Search for the cell housing the specified text and yield its [x, y] center coordinate. 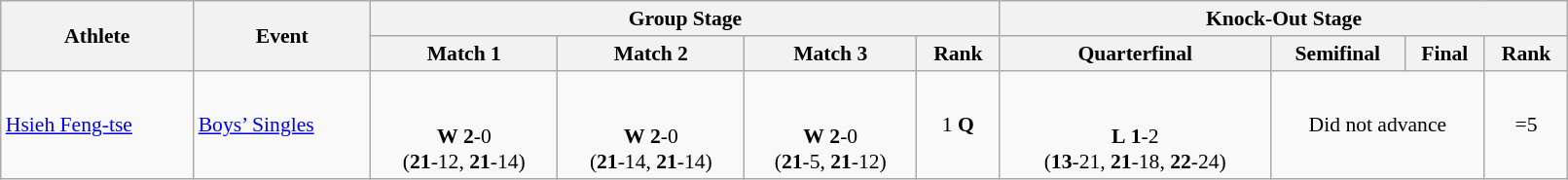
Knock-Out Stage [1284, 18]
Semifinal [1337, 54]
Hsieh Feng-tse [97, 125]
1 Q [958, 125]
Final [1444, 54]
Event [282, 35]
Quarterfinal [1135, 54]
=5 [1526, 125]
Boys’ Singles [282, 125]
Did not advance [1377, 125]
L 1-2 (13-21, 21-18, 22-24) [1135, 125]
Match 3 [831, 54]
Athlete [97, 35]
W 2-0 (21-12, 21-14) [464, 125]
Group Stage [685, 18]
W 2-0 (21-5, 21-12) [831, 125]
Match 2 [651, 54]
Match 1 [464, 54]
W 2-0 (21-14, 21-14) [651, 125]
